Output the [x, y] coordinate of the center of the cell containing the given text.  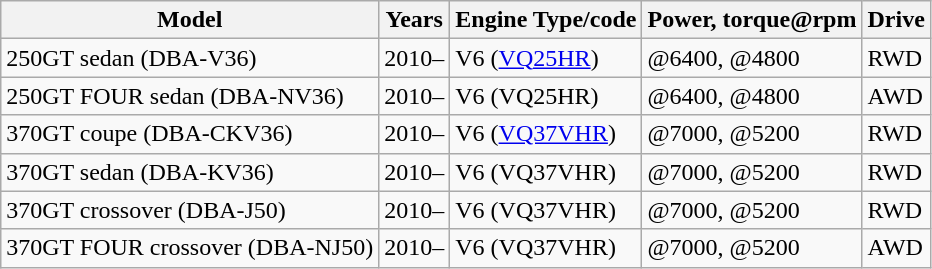
370GT coupe (DBA-CKV36) [190, 134]
Model [190, 20]
370GT crossover (DBA-J50) [190, 210]
Years [414, 20]
250GT FOUR sedan (DBA-NV36) [190, 96]
Drive [896, 20]
Power, torque@rpm [752, 20]
370GT FOUR crossover (DBA-NJ50) [190, 248]
250GT sedan (DBA-V36) [190, 58]
370GT sedan (DBA-KV36) [190, 172]
Engine Type/code [546, 20]
